Extract the (x, y) coordinate from the center of the cell holding the provided text.  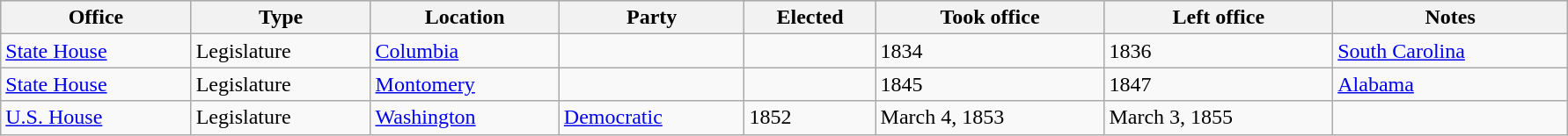
Left office (1219, 18)
Democratic (651, 118)
1847 (1219, 84)
Location (465, 18)
Type (281, 18)
Party (651, 18)
1836 (1219, 51)
Took office (990, 18)
Notes (1450, 18)
Montomery (465, 84)
1834 (990, 51)
Alabama (1450, 84)
Columbia (465, 51)
South Carolina (1450, 51)
Washington (465, 118)
1852 (810, 118)
Elected (810, 18)
Office (96, 18)
U.S. House (96, 118)
1845 (990, 84)
March 4, 1853 (990, 118)
March 3, 1855 (1219, 118)
